From the cell containing the given text, extract its center point as (x, y) coordinate. 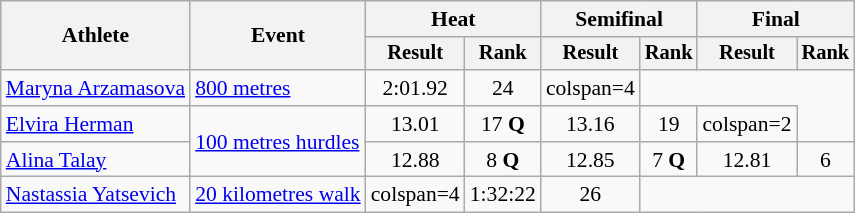
19 (669, 124)
8 Q (503, 160)
12.85 (590, 160)
Semifinal (620, 19)
12.88 (416, 160)
12.81 (746, 160)
13.01 (416, 124)
20 kilometres walk (278, 195)
2:01.92 (416, 88)
7 Q (669, 160)
Elvira Herman (96, 124)
17 Q (503, 124)
Athlete (96, 36)
1:32:22 (503, 195)
Alina Talay (96, 160)
Heat (454, 19)
13.16 (590, 124)
800 metres (278, 88)
100 metres hurdles (278, 142)
24 (503, 88)
Event (278, 36)
Maryna Arzamasova (96, 88)
colspan=2 (746, 124)
Nastassia Yatsevich (96, 195)
26 (590, 195)
6 (826, 160)
Final (776, 19)
